For the text-containing cell, return its midpoint in [x, y] coordinate format. 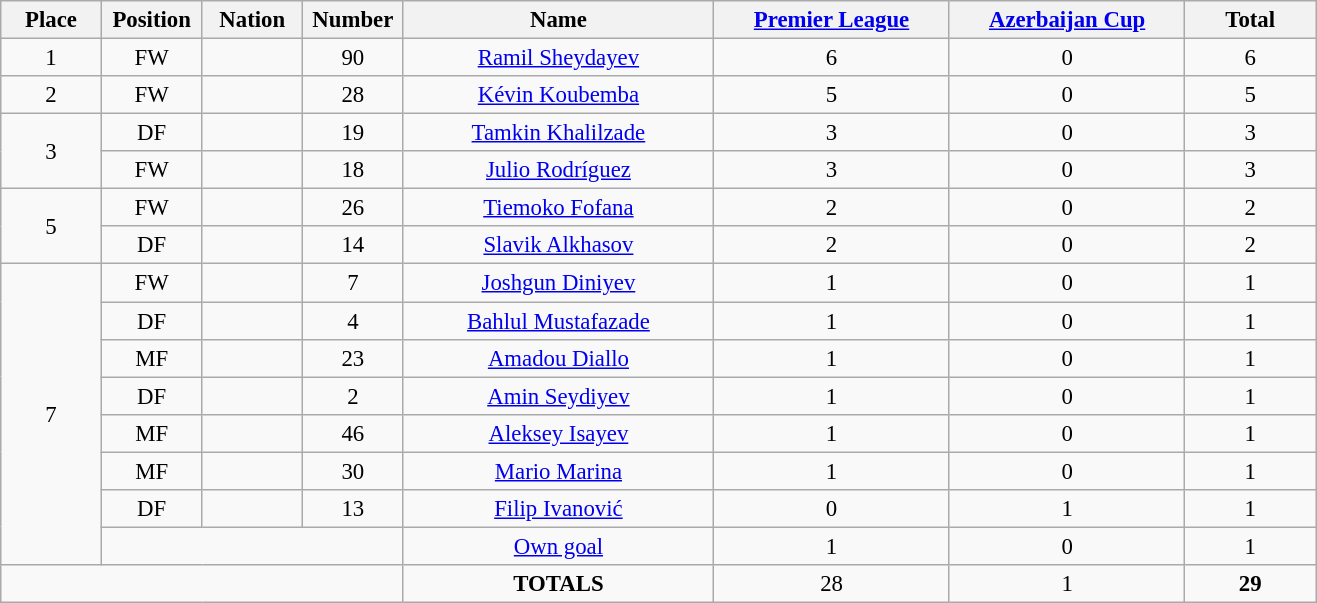
Number [354, 20]
Filip Ivanović [558, 509]
Ramil Sheydayev [558, 58]
23 [354, 358]
30 [354, 471]
Premier League [832, 20]
Slavik Alkhasov [558, 245]
18 [354, 170]
Kévin Koubemba [558, 95]
Total [1250, 20]
4 [354, 321]
Joshgun Diniyev [558, 283]
Name [558, 20]
Position [152, 20]
Amadou Diallo [558, 358]
Place [52, 20]
Mario Marina [558, 471]
26 [354, 208]
46 [354, 433]
29 [1250, 584]
Tamkin Khalilzade [558, 133]
19 [354, 133]
TOTALS [558, 584]
Bahlul Mustafazade [558, 321]
14 [354, 245]
Julio Rodríguez [558, 170]
13 [354, 509]
Azerbaijan Cup [1067, 20]
Aleksey Isayev [558, 433]
Nation [252, 20]
90 [354, 58]
Tiemoko Fofana [558, 208]
Amin Seydiyev [558, 396]
Own goal [558, 546]
